For the text-containing cell, return its midpoint in (X, Y) coordinate format. 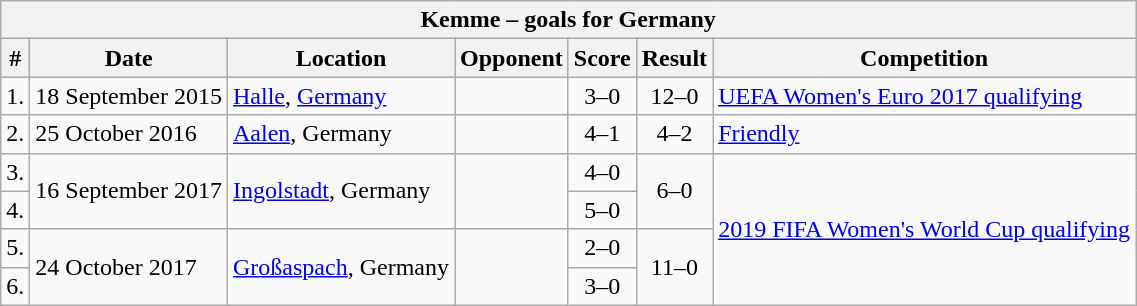
3. (16, 172)
Großaspach, Germany (342, 267)
Ingolstadt, Germany (342, 191)
Score (602, 58)
Location (342, 58)
Halle, Germany (342, 96)
4–0 (602, 172)
5–0 (602, 210)
Competition (924, 58)
16 September 2017 (129, 191)
25 October 2016 (129, 134)
2019 FIFA Women's World Cup qualifying (924, 229)
1. (16, 96)
5. (16, 248)
Date (129, 58)
4–2 (674, 134)
11–0 (674, 267)
2–0 (602, 248)
Opponent (511, 58)
4. (16, 210)
2. (16, 134)
6. (16, 286)
4–1 (602, 134)
Aalen, Germany (342, 134)
6–0 (674, 191)
UEFA Women's Euro 2017 qualifying (924, 96)
Kemme – goals for Germany (568, 20)
24 October 2017 (129, 267)
# (16, 58)
18 September 2015 (129, 96)
12–0 (674, 96)
Result (674, 58)
Friendly (924, 134)
